Detect which cell encompasses the target text, then output its [X, Y] center coordinate. 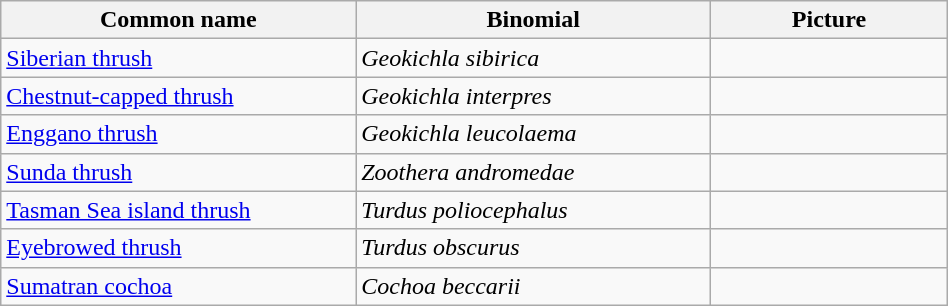
Enggano thrush [178, 134]
Geokichla interpres [534, 96]
Chestnut-capped thrush [178, 96]
Sunda thrush [178, 172]
Zoothera andromedae [534, 172]
Binomial [534, 20]
Turdus obscurus [534, 248]
Tasman Sea island thrush [178, 210]
Picture [830, 20]
Geokichla leucolaema [534, 134]
Geokichla sibirica [534, 58]
Eyebrowed thrush [178, 248]
Sumatran cochoa [178, 286]
Turdus poliocephalus [534, 210]
Siberian thrush [178, 58]
Cochoa beccarii [534, 286]
Common name [178, 20]
